Extract the [X, Y] coordinate from the center of the cell holding the provided text.  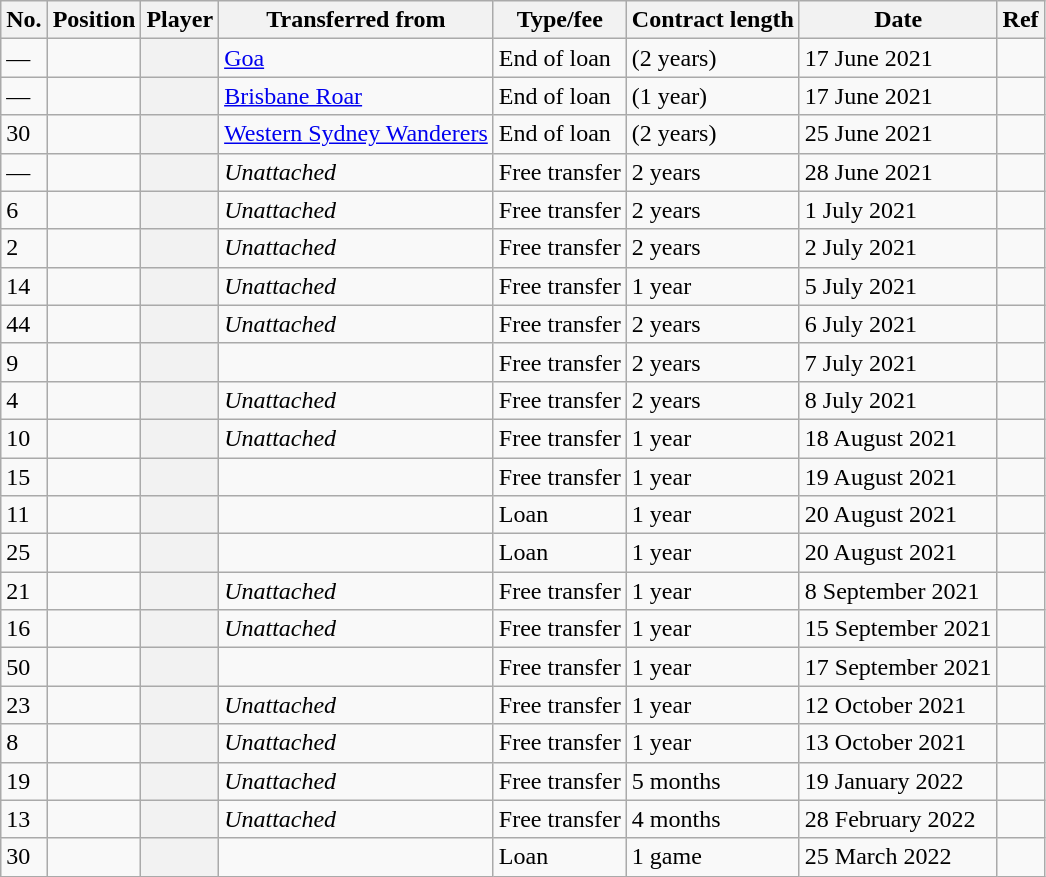
6 July 2021 [898, 324]
5 months [712, 781]
Brisbane Roar [356, 96]
8 July 2021 [898, 400]
16 [24, 629]
Player [180, 20]
25 March 2022 [898, 857]
1 game [712, 857]
21 [24, 591]
5 July 2021 [898, 286]
(1 year) [712, 96]
6 [24, 210]
Western Sydney Wanderers [356, 134]
19 January 2022 [898, 781]
14 [24, 286]
25 June 2021 [898, 134]
9 [24, 362]
Position [94, 20]
28 June 2021 [898, 172]
12 October 2021 [898, 705]
13 October 2021 [898, 743]
19 [24, 781]
Contract length [712, 20]
11 [24, 515]
50 [24, 667]
4 months [712, 819]
8 September 2021 [898, 591]
Date [898, 20]
8 [24, 743]
Transferred from [356, 20]
19 August 2021 [898, 477]
Ref [1020, 20]
25 [24, 553]
7 July 2021 [898, 362]
No. [24, 20]
28 February 2022 [898, 819]
Goa [356, 58]
44 [24, 324]
18 August 2021 [898, 438]
15 [24, 477]
23 [24, 705]
Type/fee [560, 20]
10 [24, 438]
4 [24, 400]
13 [24, 819]
2 [24, 248]
1 July 2021 [898, 210]
2 July 2021 [898, 248]
15 September 2021 [898, 629]
17 September 2021 [898, 667]
